Detect which cell encompasses the target text, then output its (x, y) center coordinate. 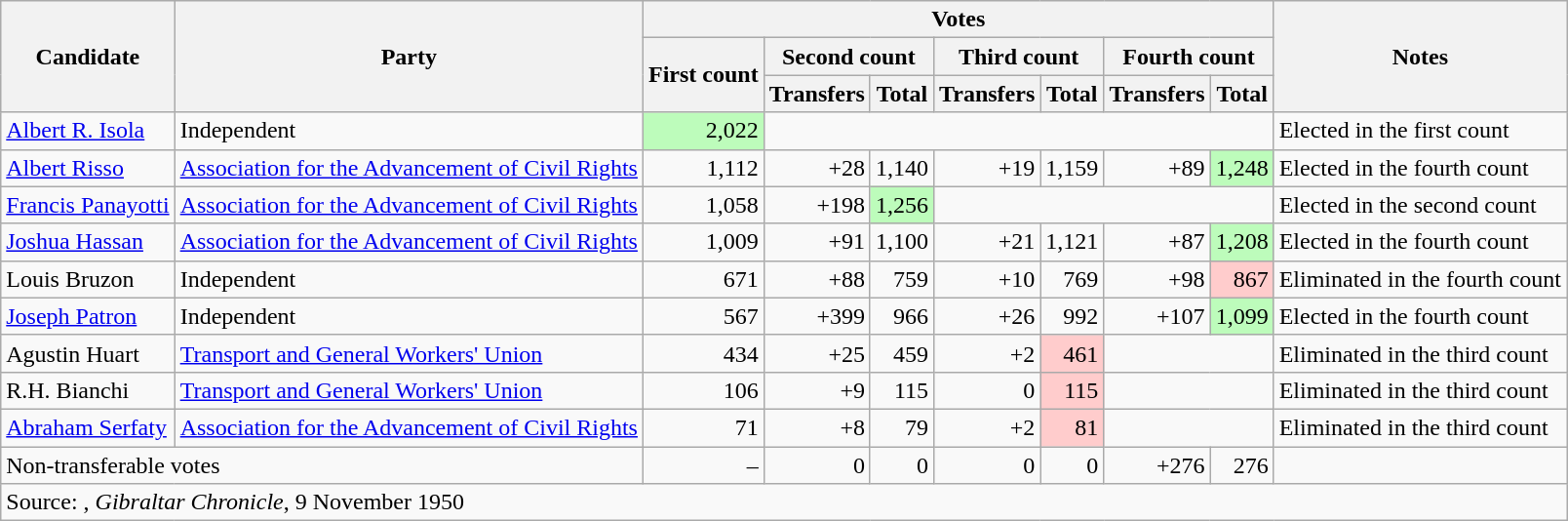
567 (703, 316)
+8 (817, 427)
+88 (817, 279)
Albert R. Isola (88, 131)
1,208 (1242, 242)
Fourth count (1189, 57)
1,140 (901, 168)
Third count (1019, 57)
First count (703, 75)
+9 (817, 390)
Elected in the second count (1420, 205)
+91 (817, 242)
966 (901, 316)
+198 (817, 205)
+21 (987, 242)
Joshua Hassan (88, 242)
276 (1242, 465)
Notes (1420, 57)
– (703, 465)
106 (703, 390)
Votes (958, 20)
1,009 (703, 242)
Joseph Patron (88, 316)
81 (1073, 427)
Candidate (88, 57)
Party (409, 57)
Second count (848, 57)
+87 (1156, 242)
1,112 (703, 168)
459 (901, 353)
Albert Risso (88, 168)
1,248 (1242, 168)
Eliminated in the fourth count (1420, 279)
769 (1073, 279)
1,100 (901, 242)
+399 (817, 316)
1,099 (1242, 316)
Source: , Gibraltar Chronicle, 9 November 1950 (784, 502)
759 (901, 279)
+19 (987, 168)
+89 (1156, 168)
434 (703, 353)
+276 (1156, 465)
Francis Panayotti (88, 205)
867 (1242, 279)
992 (1073, 316)
1,058 (703, 205)
461 (1073, 353)
Non-transferable votes (322, 465)
2,022 (703, 131)
Abraham Serfaty (88, 427)
671 (703, 279)
R.H. Bianchi (88, 390)
1,159 (1073, 168)
+28 (817, 168)
Agustin Huart (88, 353)
1,121 (1073, 242)
79 (901, 427)
+10 (987, 279)
+98 (1156, 279)
Elected in the first count (1420, 131)
71 (703, 427)
+25 (817, 353)
+107 (1156, 316)
+26 (987, 316)
1,256 (901, 205)
Louis Bruzon (88, 279)
